Extract the [x, y] coordinate from the center of the cell holding the provided text.  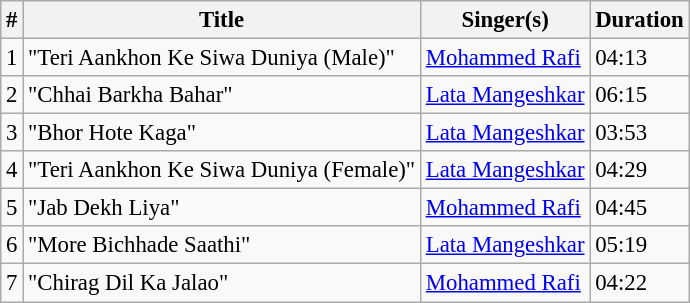
4 [12, 170]
04:29 [640, 170]
"Teri Aankhon Ke Siwa Duniya (Female)" [222, 170]
Duration [640, 20]
05:19 [640, 245]
"Jab Dekh Liya" [222, 208]
# [12, 20]
03:53 [640, 133]
7 [12, 283]
Singer(s) [504, 20]
04:13 [640, 58]
3 [12, 133]
"Teri Aankhon Ke Siwa Duniya (Male)" [222, 58]
2 [12, 95]
6 [12, 245]
"Chhai Barkha Bahar" [222, 95]
06:15 [640, 95]
04:45 [640, 208]
"Bhor Hote Kaga" [222, 133]
"Chirag Dil Ka Jalao" [222, 283]
04:22 [640, 283]
"More Bichhade Saathi" [222, 245]
1 [12, 58]
Title [222, 20]
5 [12, 208]
